Capture the cell that displays the provided text and extract its (x, y) central coordinate. 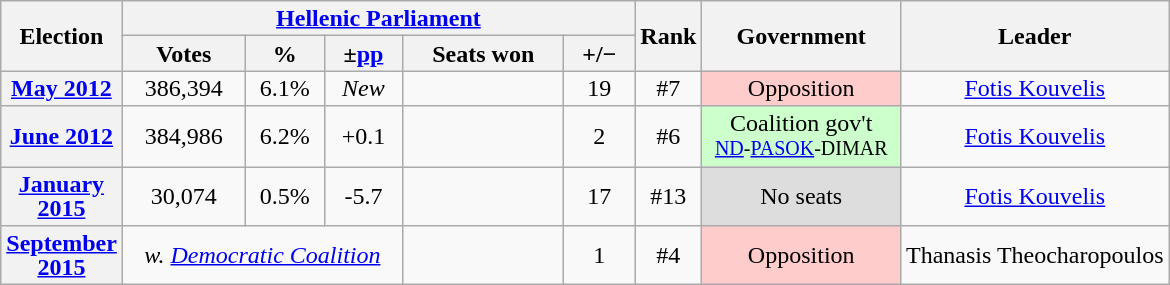
6.2% (286, 136)
Leader (1034, 36)
6.1% (286, 88)
September 2015 (62, 256)
386,394 (184, 88)
Thanasis Theocharopoulos (1034, 256)
May 2012 (62, 88)
% (286, 54)
1 (600, 256)
Rank (668, 36)
384,986 (184, 136)
+/− (600, 54)
June 2012 (62, 136)
Seats won (484, 54)
Coalition gov'tND-PASOK-DIMAR (802, 136)
January 2015 (62, 196)
Hellenic Parliament (378, 18)
+0.1 (364, 136)
Votes (184, 54)
#6 (668, 136)
Election (62, 36)
#7 (668, 88)
w. Democratic Coalition (262, 256)
No seats (802, 196)
#13 (668, 196)
Government (802, 36)
0.5% (286, 196)
30,074 (184, 196)
19 (600, 88)
2 (600, 136)
#4 (668, 256)
17 (600, 196)
-5.7 (364, 196)
±pp (364, 54)
New (364, 88)
